Locate the cell with the specified text and output its [X, Y] center coordinate. 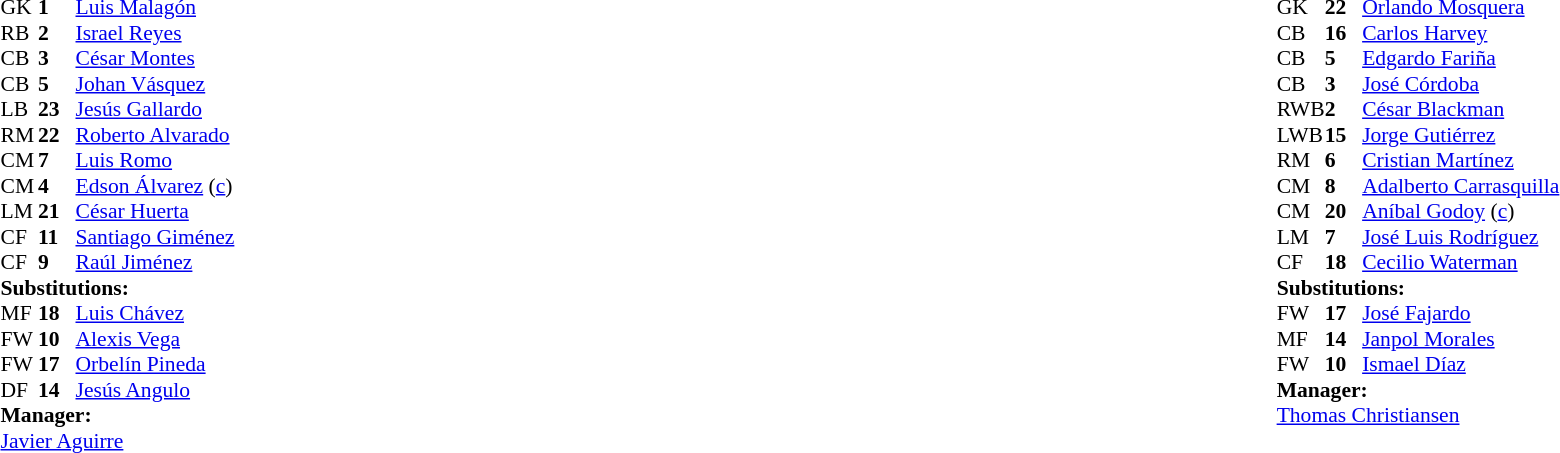
Carlos Harvey [1460, 33]
Raúl Jiménez [156, 263]
Luis Chávez [156, 313]
DF [19, 390]
Israel Reyes [156, 33]
Orbelín Pineda [156, 365]
8 [1344, 186]
Edgardo Fariña [1460, 59]
6 [1344, 161]
20 [1344, 211]
RB [19, 33]
Johan Vásquez [156, 84]
César Montes [156, 59]
Thomas Christiansen [1418, 415]
José Fajardo [1460, 313]
Jorge Gutiérrez [1460, 135]
Edson Álvarez (c) [156, 186]
4 [57, 186]
Jesús Angulo [156, 390]
9 [57, 263]
LWB [1301, 135]
Luis Romo [156, 161]
Cristian Martínez [1460, 161]
Ismael Díaz [1460, 365]
César Huerta [156, 211]
RWB [1301, 109]
Adalberto Carrasquilla [1460, 186]
16 [1344, 33]
José Luis Rodríguez [1460, 237]
César Blackman [1460, 109]
Cecilio Waterman [1460, 263]
Jesús Gallardo [156, 109]
LB [19, 109]
Santiago Giménez [156, 237]
21 [57, 211]
Roberto Alvarado [156, 135]
22 [57, 135]
Janpol Morales [1460, 339]
23 [57, 109]
Alexis Vega [156, 339]
15 [1344, 135]
Aníbal Godoy (c) [1460, 211]
José Córdoba [1460, 84]
11 [57, 237]
